For the text-containing cell, return its midpoint in [x, y] coordinate format. 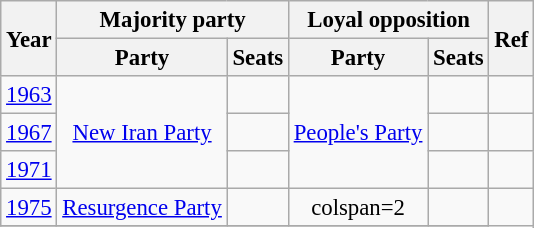
Majority party [172, 20]
New Iran Party [142, 132]
1975 [29, 208]
Ref [512, 38]
People's Party [358, 132]
1967 [29, 133]
Loyal opposition [388, 20]
Year [29, 38]
colspan=2 [358, 208]
Resurgence Party [142, 208]
1963 [29, 95]
1971 [29, 170]
